Capture the cell that displays the provided text and extract its (X, Y) central coordinate. 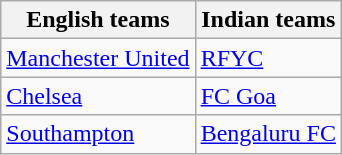
English teams (98, 20)
Bengaluru FC (268, 134)
Manchester United (98, 58)
Chelsea (98, 96)
Indian teams (268, 20)
RFYC (268, 58)
Southampton (98, 134)
FC Goa (268, 96)
